Scan for the cell matching the given text and deliver its (x, y) coordinate at center. 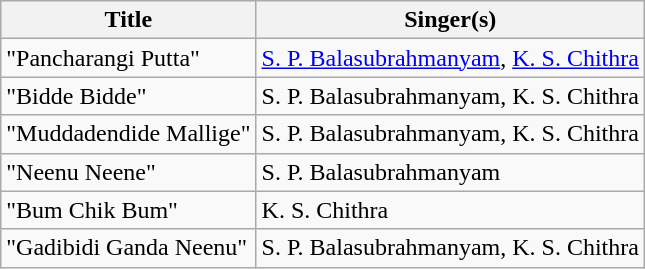
"Bidde Bidde" (128, 96)
"Pancharangi Putta" (128, 58)
K. S. Chithra (450, 210)
Singer(s) (450, 20)
S. P. Balasubrahmanyam (450, 172)
Title (128, 20)
"Neenu Neene" (128, 172)
"Gadibidi Ganda Neenu" (128, 248)
"Bum Chik Bum" (128, 210)
"Muddadendide Mallige" (128, 134)
